Provide the (x, y) coordinate of the cell's center where the given text is located.  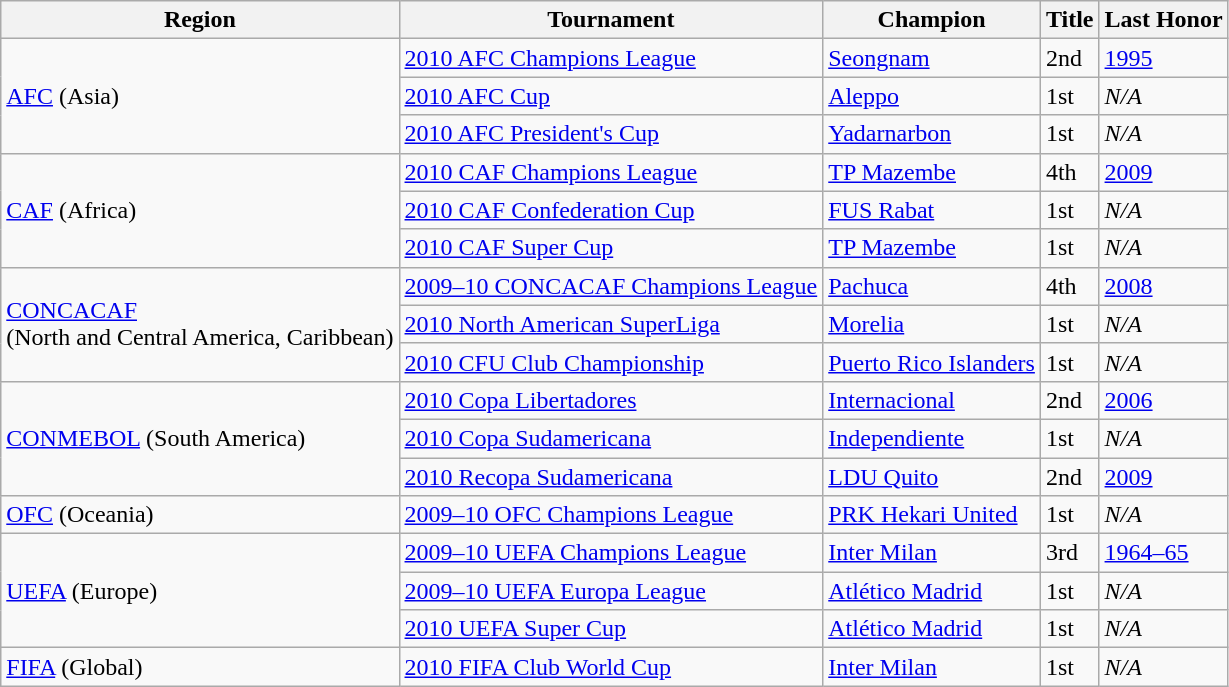
Champion (932, 20)
FUS Rabat (932, 210)
2010 CAF Super Cup (611, 248)
3rd (1070, 553)
PRK Hekari United (932, 515)
2010 CAF Confederation Cup (611, 210)
2008 (1164, 286)
FIFA (Global) (200, 667)
2009–10 CONCACAF Champions League (611, 286)
2010 CAF Champions League (611, 172)
2009–10 UEFA Europa League (611, 591)
2006 (1164, 400)
Yadarnarbon (932, 134)
LDU Quito (932, 477)
1964–65 (1164, 553)
2010 AFC Champions League (611, 58)
Independiente (932, 438)
2009–10 OFC Champions League (611, 515)
2010 North American SuperLiga (611, 324)
2010 Copa Libertadores (611, 400)
CONCACAF(North and Central America, Caribbean) (200, 324)
Last Honor (1164, 20)
2010 CFU Club Championship (611, 362)
OFC (Oceania) (200, 515)
Region (200, 20)
2010 AFC Cup (611, 96)
Aleppo (932, 96)
Morelia (932, 324)
Internacional (932, 400)
Seongnam (932, 58)
Puerto Rico Islanders (932, 362)
UEFA (Europe) (200, 591)
CAF (Africa) (200, 210)
2010 Recopa Sudamericana (611, 477)
Pachuca (932, 286)
2009–10 UEFA Champions League (611, 553)
2010 AFC President's Cup (611, 134)
AFC (Asia) (200, 96)
2010 FIFA Club World Cup (611, 667)
2010 UEFA Super Cup (611, 629)
CONMEBOL (South America) (200, 438)
Title (1070, 20)
Tournament (611, 20)
2010 Copa Sudamericana (611, 438)
1995 (1164, 58)
